Detect which cell encompasses the target text, then output its (x, y) center coordinate. 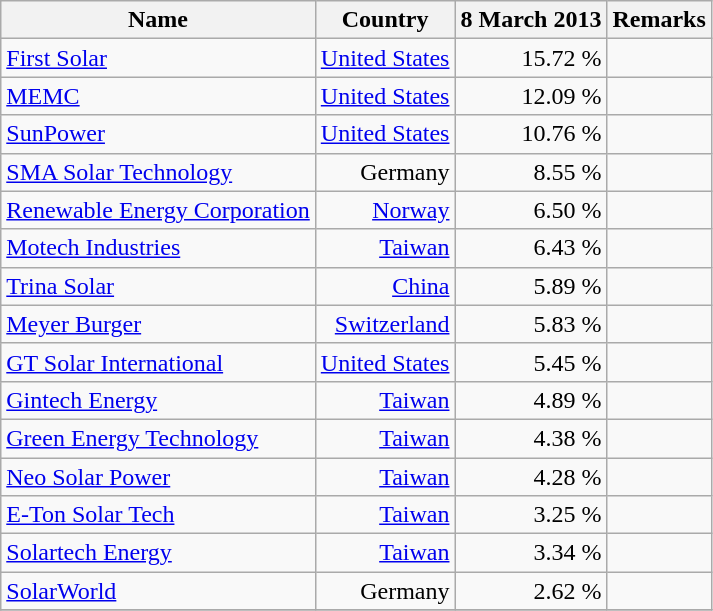
4.28 % (531, 477)
E-Ton Solar Tech (158, 515)
China (385, 286)
First Solar (158, 58)
Switzerland (385, 324)
3.25 % (531, 515)
5.45 % (531, 362)
6.50 % (531, 210)
SMA Solar Technology (158, 172)
5.83 % (531, 324)
Meyer Burger (158, 324)
3.34 % (531, 553)
Name (158, 20)
2.62 % (531, 591)
6.43 % (531, 248)
Norway (385, 210)
Green Energy Technology (158, 438)
10.76 % (531, 134)
Trina Solar (158, 286)
8 March 2013 (531, 20)
5.89 % (531, 286)
4.89 % (531, 400)
SunPower (158, 134)
4.38 % (531, 438)
GT Solar International (158, 362)
Neo Solar Power (158, 477)
12.09 % (531, 96)
15.72 % (531, 58)
8.55 % (531, 172)
Motech Industries (158, 248)
SolarWorld (158, 591)
Renewable Energy Corporation (158, 210)
Gintech Energy (158, 400)
Solartech Energy (158, 553)
Country (385, 20)
Remarks (659, 20)
MEMC (158, 96)
